From the cell containing the given text, extract its center point as (x, y) coordinate. 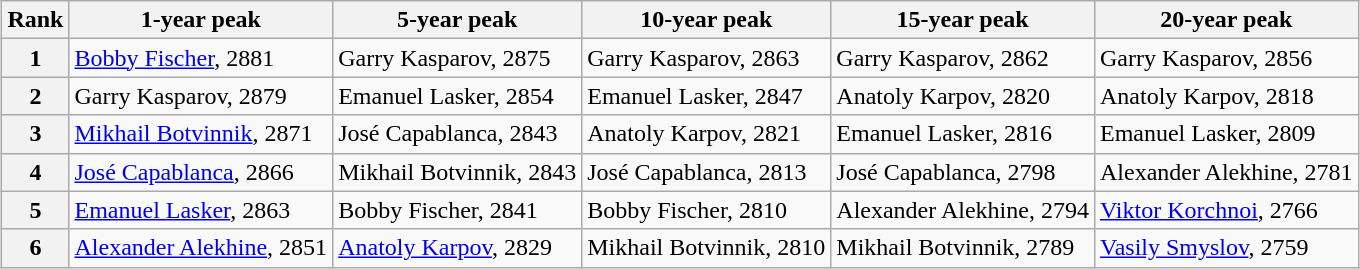
Rank (36, 20)
Garry Kasparov, 2863 (706, 58)
Bobby Fischer, 2810 (706, 210)
Bobby Fischer, 2881 (201, 58)
Alexander Alekhine, 2781 (1226, 172)
6 (36, 248)
Viktor Korchnoi, 2766 (1226, 210)
Anatoly Karpov, 2829 (458, 248)
José Capablanca, 2813 (706, 172)
Anatoly Karpov, 2821 (706, 134)
Vasily Smyslov, 2759 (1226, 248)
5 (36, 210)
Bobby Fischer, 2841 (458, 210)
Anatoly Karpov, 2820 (963, 96)
José Capablanca, 2866 (201, 172)
Mikhail Botvinnik, 2789 (963, 248)
Emanuel Lasker, 2863 (201, 210)
Anatoly Karpov, 2818 (1226, 96)
Mikhail Botvinnik, 2871 (201, 134)
1-year peak (201, 20)
Garry Kasparov, 2862 (963, 58)
15-year peak (963, 20)
10-year peak (706, 20)
Alexander Alekhine, 2794 (963, 210)
1 (36, 58)
Emanuel Lasker, 2809 (1226, 134)
José Capablanca, 2798 (963, 172)
José Capablanca, 2843 (458, 134)
Garry Kasparov, 2879 (201, 96)
20-year peak (1226, 20)
Emanuel Lasker, 2847 (706, 96)
5-year peak (458, 20)
Garry Kasparov, 2856 (1226, 58)
3 (36, 134)
Emanuel Lasker, 2854 (458, 96)
Emanuel Lasker, 2816 (963, 134)
Alexander Alekhine, 2851 (201, 248)
4 (36, 172)
Mikhail Botvinnik, 2810 (706, 248)
2 (36, 96)
Garry Kasparov, 2875 (458, 58)
Mikhail Botvinnik, 2843 (458, 172)
